Find where the given text appears and provide that cell's center as (x, y) coordinate. 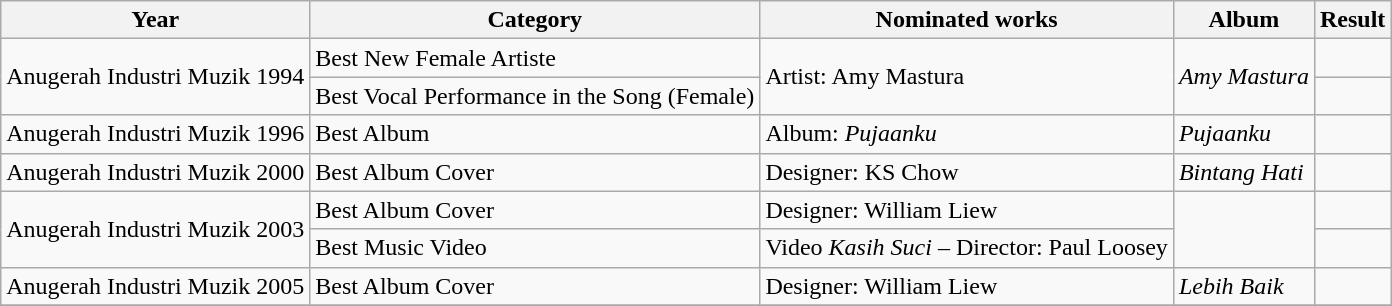
Anugerah Industri Muzik 2005 (156, 286)
Best New Female Artiste (535, 58)
Result (1352, 20)
Best Music Video (535, 248)
Anugerah Industri Muzik 1994 (156, 77)
Anugerah Industri Muzik 2003 (156, 229)
Best Album (535, 134)
Album: Pujaanku (967, 134)
Nominated works (967, 20)
Video Kasih Suci – Director: Paul Loosey (967, 248)
Pujaanku (1244, 134)
Artist: Amy Mastura (967, 77)
Year (156, 20)
Anugerah Industri Muzik 2000 (156, 172)
Album (1244, 20)
Best Vocal Performance in the Song (Female) (535, 96)
Anugerah Industri Muzik 1996 (156, 134)
Bintang Hati (1244, 172)
Category (535, 20)
Designer: KS Chow (967, 172)
Lebih Baik (1244, 286)
Amy Mastura (1244, 77)
